Find where the given text appears and provide that cell's center as (X, Y) coordinate. 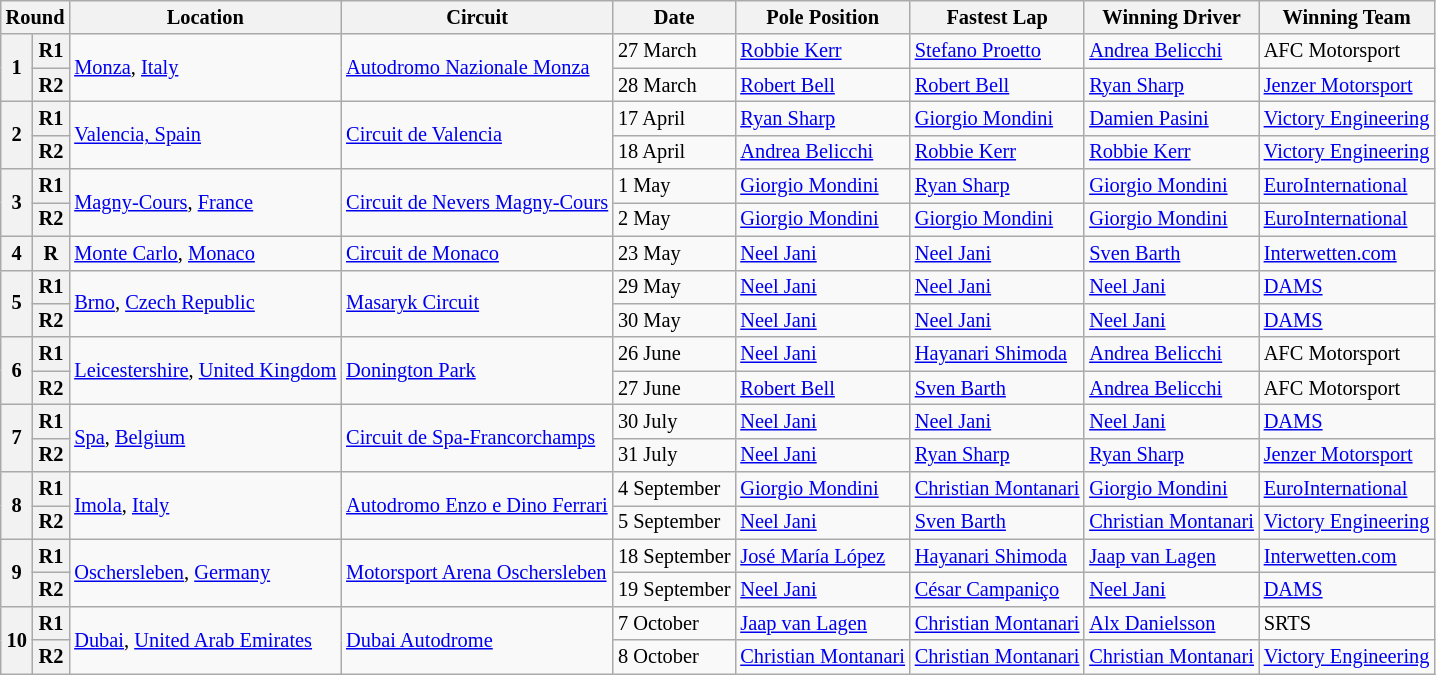
Winning Team (1346, 17)
26 June (674, 354)
Masaryk Circuit (477, 304)
Pole Position (822, 17)
3 (17, 202)
30 July (674, 421)
Circuit de Nevers Magny-Cours (477, 202)
2 (17, 134)
7 October (674, 623)
Circuit de Spa-Francorchamps (477, 438)
1 (17, 68)
Imola, Italy (205, 506)
Circuit de Valencia (477, 134)
31 July (674, 455)
Monte Carlo, Monaco (205, 253)
Dubai Autodrome (477, 640)
Autodromo Nazionale Monza (477, 68)
9 (17, 572)
Monza, Italy (205, 68)
8 (17, 506)
10 (17, 640)
30 May (674, 320)
Stefano Proetto (997, 51)
Autodromo Enzo e Dino Ferrari (477, 506)
6 (17, 370)
17 April (674, 118)
Fastest Lap (997, 17)
5 (17, 304)
Magny-Cours, France (205, 202)
Valencia, Spain (205, 134)
27 June (674, 388)
1 May (674, 186)
Oschersleben, Germany (205, 572)
5 September (674, 522)
Dubai, United Arab Emirates (205, 640)
27 March (674, 51)
19 September (674, 589)
Leicestershire, United Kingdom (205, 370)
Donington Park (477, 370)
Alx Danielsson (1171, 623)
28 March (674, 85)
29 May (674, 287)
4 September (674, 489)
Spa, Belgium (205, 438)
8 October (674, 657)
Circuit (477, 17)
18 April (674, 152)
Motorsport Arena Oschersleben (477, 572)
SRTS (1346, 623)
Winning Driver (1171, 17)
23 May (674, 253)
César Campaniço (997, 589)
2 May (674, 219)
Brno, Czech Republic (205, 304)
4 (17, 253)
José María López (822, 556)
Damien Pasini (1171, 118)
R (52, 253)
Round (36, 17)
18 September (674, 556)
7 (17, 438)
Date (674, 17)
Location (205, 17)
Circuit de Monaco (477, 253)
